Capture the cell that displays the provided text and extract its [x, y] central coordinate. 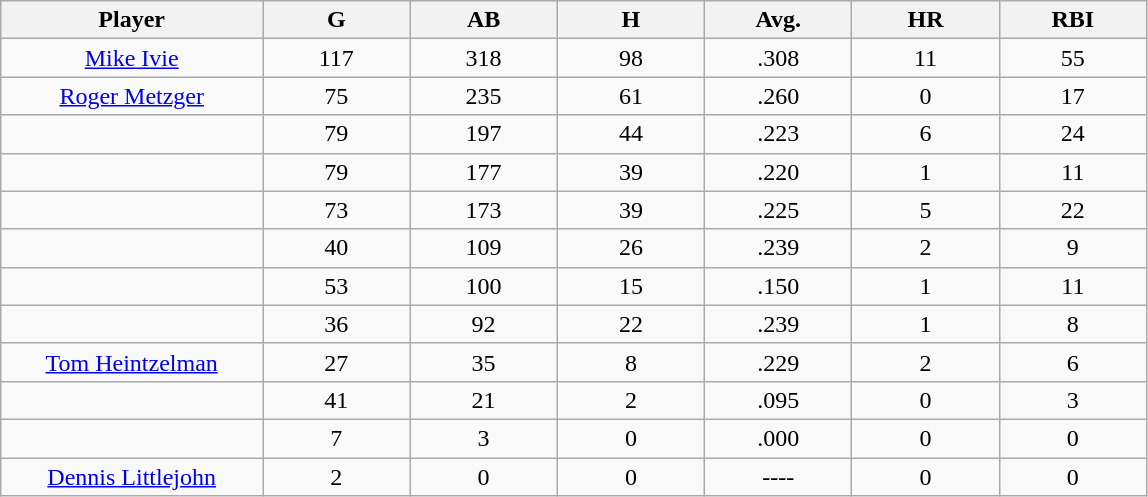
9 [1072, 248]
.220 [778, 172]
41 [336, 400]
53 [336, 286]
Player [132, 20]
Tom Heintzelman [132, 362]
AB [484, 20]
35 [484, 362]
Mike Ivie [132, 58]
7 [336, 438]
G [336, 20]
.095 [778, 400]
.000 [778, 438]
15 [630, 286]
73 [336, 210]
27 [336, 362]
Roger Metzger [132, 96]
17 [1072, 96]
24 [1072, 134]
Avg. [778, 20]
.223 [778, 134]
36 [336, 324]
92 [484, 324]
.229 [778, 362]
177 [484, 172]
H [630, 20]
61 [630, 96]
.308 [778, 58]
26 [630, 248]
235 [484, 96]
RBI [1072, 20]
109 [484, 248]
.260 [778, 96]
44 [630, 134]
197 [484, 134]
.225 [778, 210]
75 [336, 96]
5 [926, 210]
117 [336, 58]
Dennis Littlejohn [132, 477]
40 [336, 248]
HR [926, 20]
318 [484, 58]
---- [778, 477]
173 [484, 210]
98 [630, 58]
55 [1072, 58]
21 [484, 400]
.150 [778, 286]
100 [484, 286]
